Output the [X, Y] coordinate of the center of the cell containing the given text.  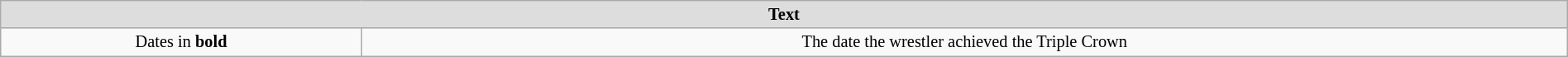
The date the wrestler achieved the Triple Crown [964, 42]
Text [784, 14]
Dates in bold [181, 42]
